Detect which cell encompasses the target text, then output its (x, y) center coordinate. 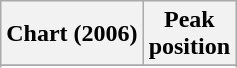
Chart (2006) (72, 34)
Peakposition (189, 34)
